Extract the (X, Y) coordinate from the center of the cell holding the provided text.  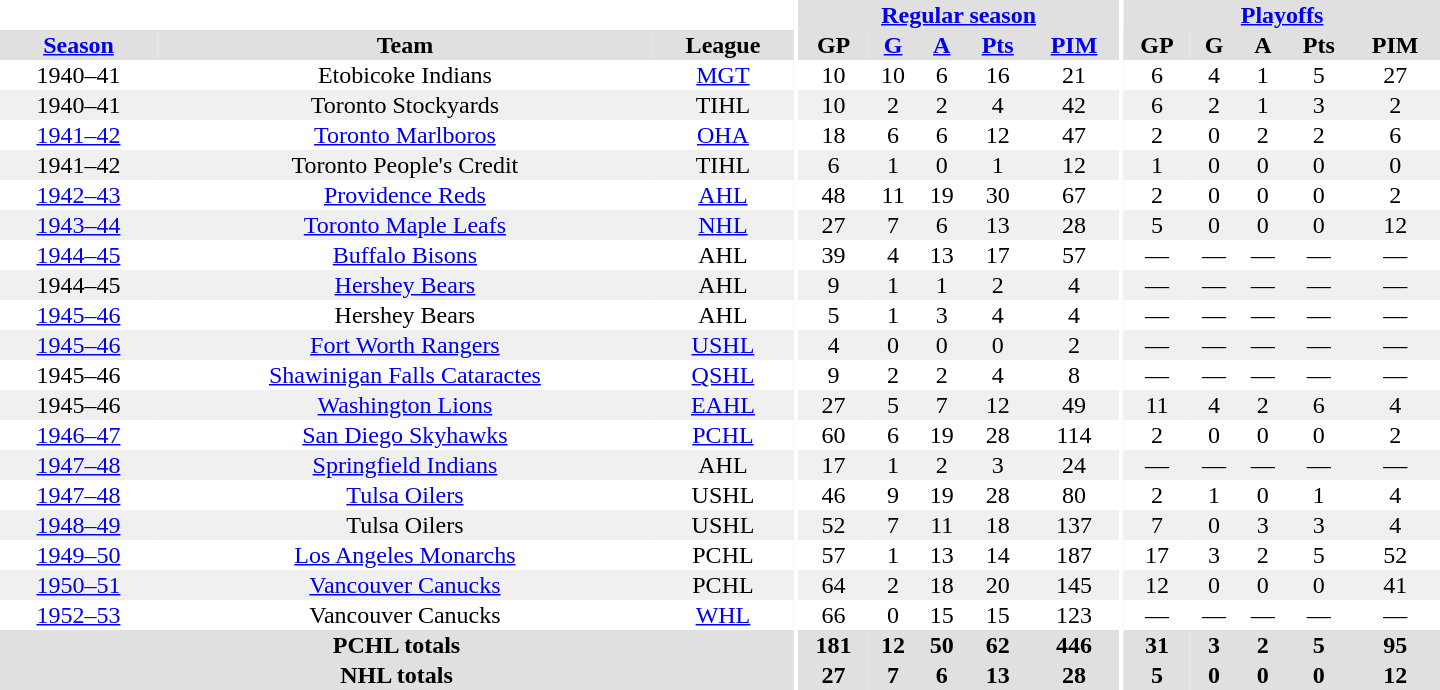
64 (833, 585)
Toronto Marlboros (405, 135)
NHL (723, 225)
1949–50 (78, 555)
Buffalo Bisons (405, 255)
20 (998, 585)
1942–43 (78, 195)
31 (1157, 645)
67 (1074, 195)
14 (998, 555)
Toronto Stockyards (405, 105)
Playoffs (1282, 15)
95 (1395, 645)
PCHL totals (396, 645)
Washington Lions (405, 405)
Toronto Maple Leafs (405, 225)
8 (1074, 375)
46 (833, 495)
OHA (723, 135)
137 (1074, 525)
1950–51 (78, 585)
446 (1074, 645)
181 (833, 645)
MGT (723, 75)
WHL (723, 615)
QSHL (723, 375)
21 (1074, 75)
Regular season (958, 15)
145 (1074, 585)
Springfield Indians (405, 465)
48 (833, 195)
1952–53 (78, 615)
EAHL (723, 405)
24 (1074, 465)
1946–47 (78, 435)
80 (1074, 495)
Season (78, 45)
50 (942, 645)
Providence Reds (405, 195)
Shawinigan Falls Cataractes (405, 375)
41 (1395, 585)
Los Angeles Monarchs (405, 555)
16 (998, 75)
47 (1074, 135)
62 (998, 645)
30 (998, 195)
39 (833, 255)
49 (1074, 405)
66 (833, 615)
Team (405, 45)
San Diego Skyhawks (405, 435)
1943–44 (78, 225)
Etobicoke Indians (405, 75)
Toronto People's Credit (405, 165)
114 (1074, 435)
League (723, 45)
NHL totals (396, 675)
123 (1074, 615)
1948–49 (78, 525)
42 (1074, 105)
60 (833, 435)
Fort Worth Rangers (405, 345)
187 (1074, 555)
